Search for the cell housing the specified text and yield its (X, Y) center coordinate. 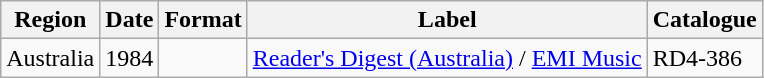
1984 (130, 58)
Region (50, 20)
Reader's Digest (Australia) / EMI Music (447, 58)
Catalogue (704, 20)
Australia (50, 58)
RD4-386 (704, 58)
Format (203, 20)
Label (447, 20)
Date (130, 20)
